Scan for the cell matching the given text and deliver its [x, y] coordinate at center. 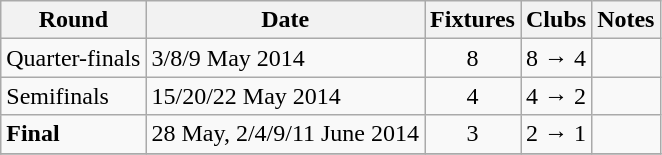
Date [286, 20]
2 → 1 [556, 134]
8 [473, 58]
Quarter-finals [74, 58]
8 → 4 [556, 58]
Final [74, 134]
3/8/9 May 2014 [286, 58]
28 May, 2/4/9/11 June 2014 [286, 134]
Round [74, 20]
Notes [626, 20]
Clubs [556, 20]
4 → 2 [556, 96]
4 [473, 96]
Fixtures [473, 20]
Semifinals [74, 96]
3 [473, 134]
15/20/22 May 2014 [286, 96]
